Provide the [X, Y] coordinate of the cell's center where the given text is located.  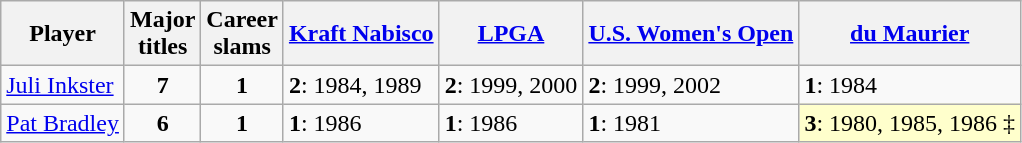
Pat Bradley [63, 123]
Kraft Nabisco [361, 34]
6 [162, 123]
1: 1981 [691, 123]
3: 1980, 1985, 1986 ‡ [910, 123]
2: 1999, 2000 [511, 85]
LPGA [511, 34]
2: 1999, 2002 [691, 85]
2: 1984, 1989 [361, 85]
Player [63, 34]
Juli Inkster [63, 85]
U.S. Women's Open [691, 34]
1: 1984 [910, 85]
du Maurier [910, 34]
7 [162, 85]
Careerslams [242, 34]
Majortitles [162, 34]
